Return the [X, Y] coordinate for the center point of the cell that contains the specified text.  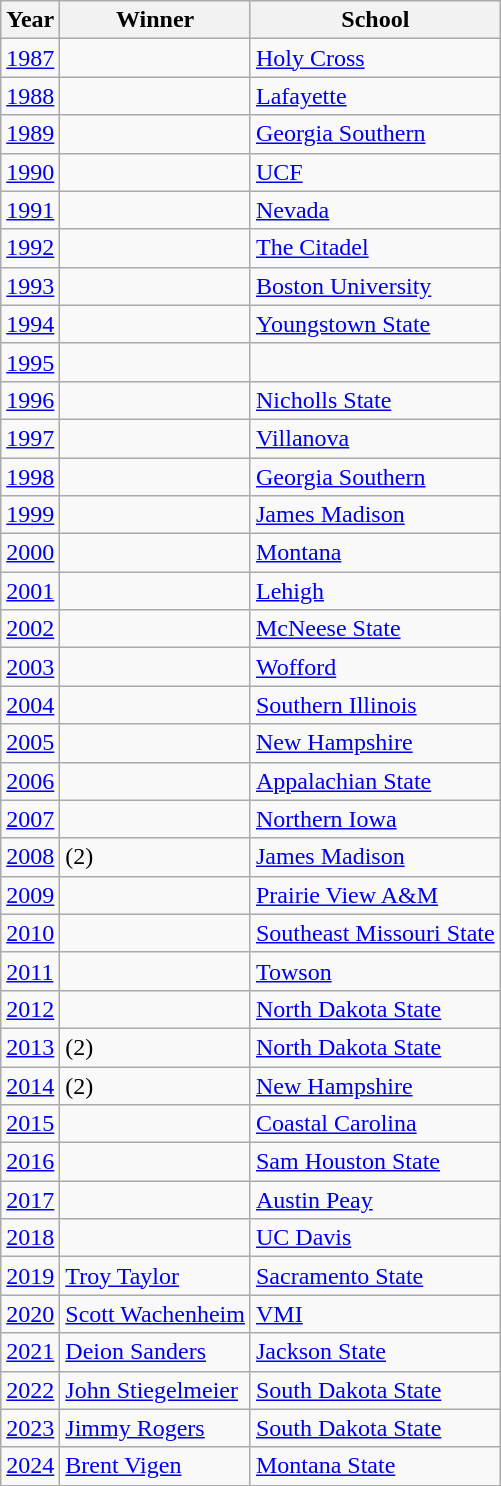
2020 [30, 1314]
Wofford [375, 667]
2018 [30, 1238]
2021 [30, 1352]
2006 [30, 781]
McNeese State [375, 629]
2009 [30, 895]
UC Davis [375, 1238]
1992 [30, 248]
2013 [30, 1047]
2005 [30, 743]
Prairie View A&M [375, 895]
2012 [30, 1009]
Villanova [375, 438]
2016 [30, 1162]
Brent Vigen [156, 1466]
Jackson State [375, 1352]
2000 [30, 553]
2004 [30, 705]
Youngstown State [375, 324]
Nevada [375, 210]
Towson [375, 971]
Sacramento State [375, 1276]
VMI [375, 1314]
2014 [30, 1085]
2024 [30, 1466]
Troy Taylor [156, 1276]
Montana State [375, 1466]
UCF [375, 172]
2007 [30, 819]
1993 [30, 286]
1997 [30, 438]
1995 [30, 362]
1996 [30, 400]
Southeast Missouri State [375, 933]
2017 [30, 1200]
Lafayette [375, 96]
2001 [30, 591]
Southern Illinois [375, 705]
1991 [30, 210]
Northern Iowa [375, 819]
John Stiegelmeier [156, 1390]
2019 [30, 1276]
Scott Wachenheim [156, 1314]
Jimmy Rogers [156, 1428]
2003 [30, 667]
1988 [30, 96]
Boston University [375, 286]
Appalachian State [375, 781]
Deion Sanders [156, 1352]
2023 [30, 1428]
Coastal Carolina [375, 1124]
Nicholls State [375, 400]
2011 [30, 971]
School [375, 20]
Montana [375, 553]
1987 [30, 58]
Winner [156, 20]
Year [30, 20]
2015 [30, 1124]
Holy Cross [375, 58]
1994 [30, 324]
2022 [30, 1390]
The Citadel [375, 248]
2002 [30, 629]
Sam Houston State [375, 1162]
2010 [30, 933]
1990 [30, 172]
1989 [30, 134]
Lehigh [375, 591]
1998 [30, 477]
1999 [30, 515]
Austin Peay [375, 1200]
2008 [30, 857]
